Find where the given text appears and provide that cell's center as (x, y) coordinate. 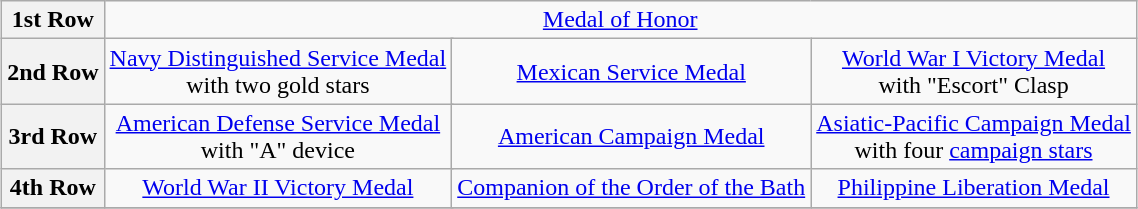
World War II Victory Medal (278, 188)
World War I Victory Medal with "Escort" Clasp (974, 72)
1st Row (53, 20)
Mexican Service Medal (632, 72)
Companion of the Order of the Bath (632, 188)
Asiatic-Pacific Campaign Medal with four campaign stars (974, 136)
4th Row (53, 188)
American Campaign Medal (632, 136)
Medal of Honor (620, 20)
American Defense Service Medal with "A" device (278, 136)
Navy Distinguished Service Medal with two gold stars (278, 72)
2nd Row (53, 72)
3rd Row (53, 136)
Philippine Liberation Medal (974, 188)
